Scan for the cell matching the given text and deliver its (X, Y) coordinate at center. 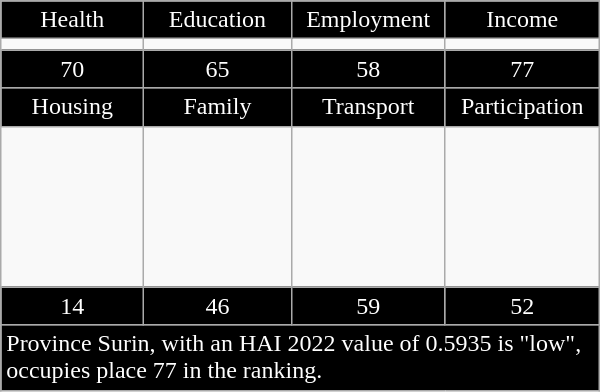
Participation (522, 107)
14 (72, 306)
Housing (72, 107)
Family (218, 107)
Health (72, 20)
Province Surin, with an HAI 2022 value of 0.5935 is "low", occupies place 77 in the ranking. (300, 358)
65 (218, 69)
Education (218, 20)
Income (522, 20)
Employment (368, 20)
46 (218, 306)
Transport (368, 107)
59 (368, 306)
52 (522, 306)
70 (72, 69)
77 (522, 69)
58 (368, 69)
